Output the (X, Y) coordinate of the center of the cell containing the given text.  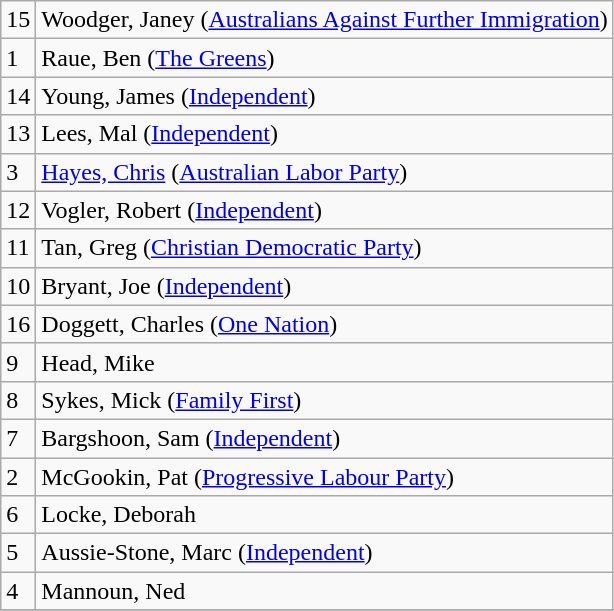
Doggett, Charles (One Nation) (324, 324)
3 (18, 172)
7 (18, 438)
Tan, Greg (Christian Democratic Party) (324, 248)
2 (18, 477)
14 (18, 96)
McGookin, Pat (Progressive Labour Party) (324, 477)
Bargshoon, Sam (Independent) (324, 438)
11 (18, 248)
Raue, Ben (The Greens) (324, 58)
Woodger, Janey (Australians Against Further Immigration) (324, 20)
15 (18, 20)
Locke, Deborah (324, 515)
12 (18, 210)
5 (18, 553)
Lees, Mal (Independent) (324, 134)
Head, Mike (324, 362)
Mannoun, Ned (324, 591)
Bryant, Joe (Independent) (324, 286)
Sykes, Mick (Family First) (324, 400)
4 (18, 591)
16 (18, 324)
13 (18, 134)
6 (18, 515)
Hayes, Chris (Australian Labor Party) (324, 172)
Young, James (Independent) (324, 96)
1 (18, 58)
10 (18, 286)
Vogler, Robert (Independent) (324, 210)
9 (18, 362)
Aussie-Stone, Marc (Independent) (324, 553)
8 (18, 400)
